Search for the cell housing the specified text and yield its [X, Y] center coordinate. 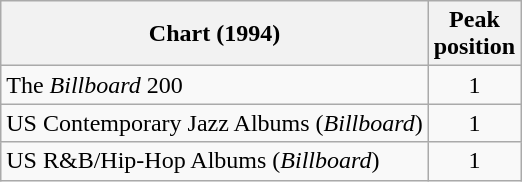
Peakposition [474, 34]
Chart (1994) [214, 34]
US R&B/Hip-Hop Albums (Billboard) [214, 161]
US Contemporary Jazz Albums (Billboard) [214, 123]
The Billboard 200 [214, 85]
